Scan for the cell matching the given text and deliver its (x, y) coordinate at center. 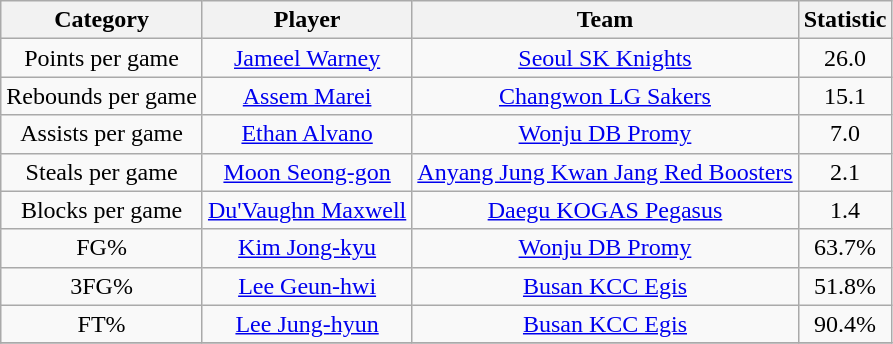
Team (605, 20)
Points per game (102, 58)
7.0 (845, 134)
Blocks per game (102, 210)
Steals per game (102, 172)
Rebounds per game (102, 96)
Statistic (845, 20)
Category (102, 20)
Player (306, 20)
63.7% (845, 248)
Lee Geun-hwi (306, 286)
Assem Marei (306, 96)
FG% (102, 248)
51.8% (845, 286)
Lee Jung-hyun (306, 324)
Changwon LG Sakers (605, 96)
26.0 (845, 58)
3FG% (102, 286)
Assists per game (102, 134)
Moon Seong-gon (306, 172)
Seoul SK Knights (605, 58)
Du'Vaughn Maxwell (306, 210)
90.4% (845, 324)
Kim Jong-kyu (306, 248)
2.1 (845, 172)
Jameel Warney (306, 58)
Daegu KOGAS Pegasus (605, 210)
Anyang Jung Kwan Jang Red Boosters (605, 172)
15.1 (845, 96)
FT% (102, 324)
1.4 (845, 210)
Ethan Alvano (306, 134)
